Detect which cell encompasses the target text, then output its [x, y] center coordinate. 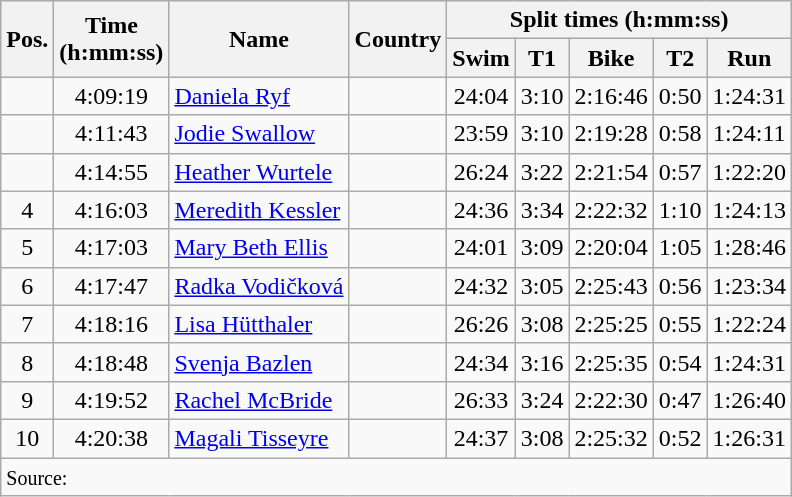
6 [28, 286]
10 [28, 438]
0:54 [680, 362]
24:01 [481, 248]
1:24:11 [749, 134]
Swim [481, 58]
Mary Beth Ellis [259, 248]
2:19:28 [611, 134]
Magali Tisseyre [259, 438]
T2 [680, 58]
Jodie Swallow [259, 134]
Svenja Bazlen [259, 362]
Time(h:mm:ss) [112, 39]
2:25:25 [611, 324]
Pos. [28, 39]
Bike [611, 58]
2:22:30 [611, 400]
2:25:32 [611, 438]
3:16 [542, 362]
24:04 [481, 96]
1:26:40 [749, 400]
3:22 [542, 172]
9 [28, 400]
2:25:35 [611, 362]
4:17:03 [112, 248]
1:10 [680, 210]
4:17:47 [112, 286]
0:52 [680, 438]
0:56 [680, 286]
4:20:38 [112, 438]
2:25:43 [611, 286]
7 [28, 324]
26:26 [481, 324]
1:26:31 [749, 438]
Radka Vodičková [259, 286]
0:55 [680, 324]
3:09 [542, 248]
8 [28, 362]
4:19:52 [112, 400]
0:50 [680, 96]
24:37 [481, 438]
T1 [542, 58]
4:11:43 [112, 134]
2:20:04 [611, 248]
24:36 [481, 210]
1:24:13 [749, 210]
Meredith Kessler [259, 210]
3:24 [542, 400]
Split times (h:mm:ss) [620, 20]
0:47 [680, 400]
1:22:24 [749, 324]
5 [28, 248]
26:24 [481, 172]
24:34 [481, 362]
1:22:20 [749, 172]
3:34 [542, 210]
4 [28, 210]
2:22:32 [611, 210]
0:58 [680, 134]
1:28:46 [749, 248]
1:05 [680, 248]
2:16:46 [611, 96]
24:32 [481, 286]
1:23:34 [749, 286]
Name [259, 39]
Country [398, 39]
Lisa Hütthaler [259, 324]
3:05 [542, 286]
Source: [396, 477]
Heather Wurtele [259, 172]
4:18:48 [112, 362]
4:14:55 [112, 172]
2:21:54 [611, 172]
23:59 [481, 134]
4:09:19 [112, 96]
Daniela Ryf [259, 96]
4:18:16 [112, 324]
Rachel McBride [259, 400]
Run [749, 58]
4:16:03 [112, 210]
26:33 [481, 400]
0:57 [680, 172]
